Find where the given text appears and provide that cell's center as [X, Y] coordinate. 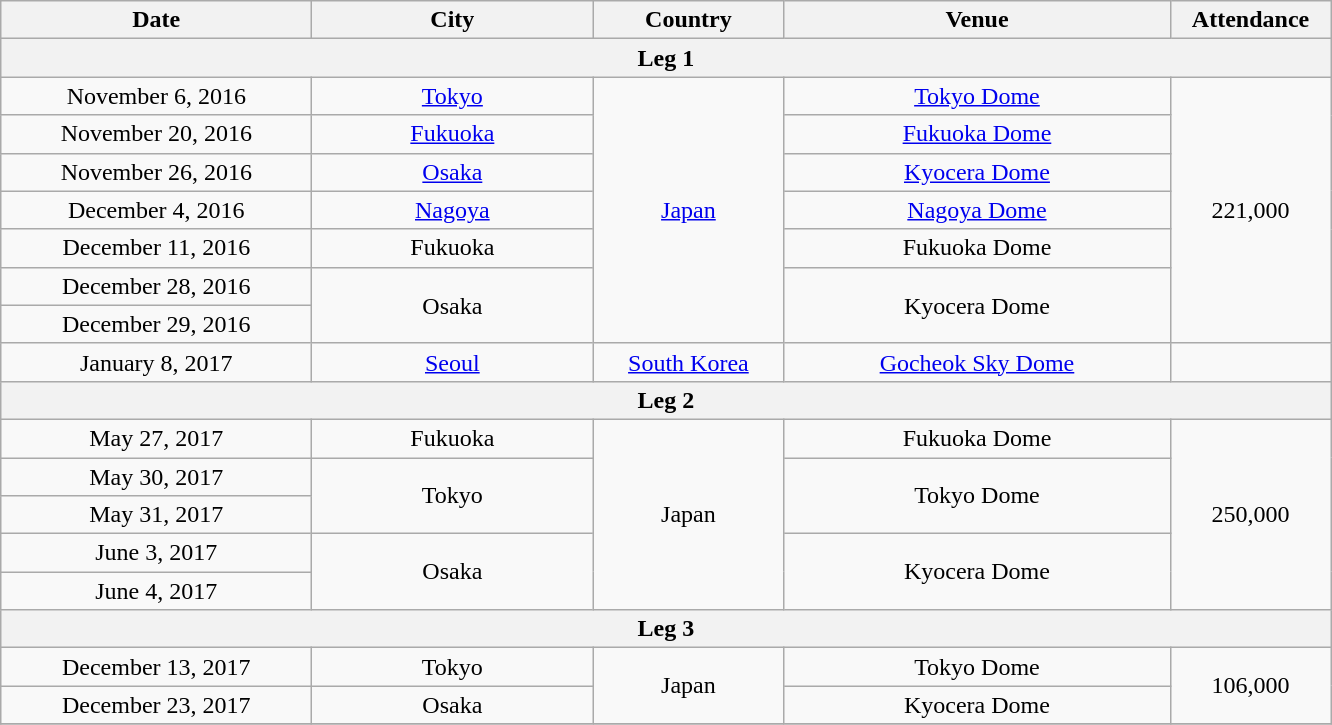
City [452, 20]
December 4, 2016 [156, 210]
Gocheok Sky Dome [977, 362]
South Korea [688, 362]
December 23, 2017 [156, 705]
250,000 [1250, 514]
221,000 [1250, 210]
Attendance [1250, 20]
May 27, 2017 [156, 438]
December 28, 2016 [156, 286]
106,000 [1250, 686]
December 11, 2016 [156, 248]
Nagoya [452, 210]
Nagoya Dome [977, 210]
November 26, 2016 [156, 172]
Seoul [452, 362]
Country [688, 20]
June 4, 2017 [156, 591]
May 31, 2017 [156, 515]
Venue [977, 20]
November 20, 2016 [156, 134]
Leg 2 [666, 400]
June 3, 2017 [156, 553]
May 30, 2017 [156, 477]
Leg 1 [666, 58]
January 8, 2017 [156, 362]
December 13, 2017 [156, 667]
Date [156, 20]
December 29, 2016 [156, 324]
Leg 3 [666, 629]
November 6, 2016 [156, 96]
